Output the (x, y) coordinate of the center of the cell containing the given text.  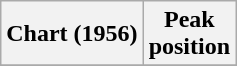
Peakposition (189, 34)
Chart (1956) (72, 34)
